Search for the cell housing the specified text and yield its (x, y) center coordinate. 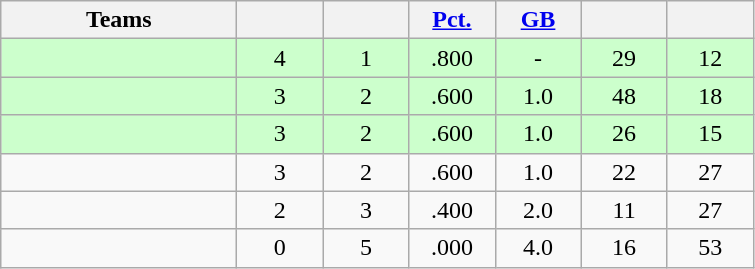
1 (366, 58)
.400 (452, 210)
.800 (452, 58)
15 (710, 134)
.000 (452, 248)
53 (710, 248)
2.0 (538, 210)
4 (280, 58)
12 (710, 58)
GB (538, 20)
0 (280, 248)
- (538, 58)
Teams (119, 20)
16 (624, 248)
29 (624, 58)
26 (624, 134)
48 (624, 96)
4.0 (538, 248)
22 (624, 172)
18 (710, 96)
5 (366, 248)
Pct. (452, 20)
11 (624, 210)
